Extract the [X, Y] coordinate from the center of the cell holding the provided text.  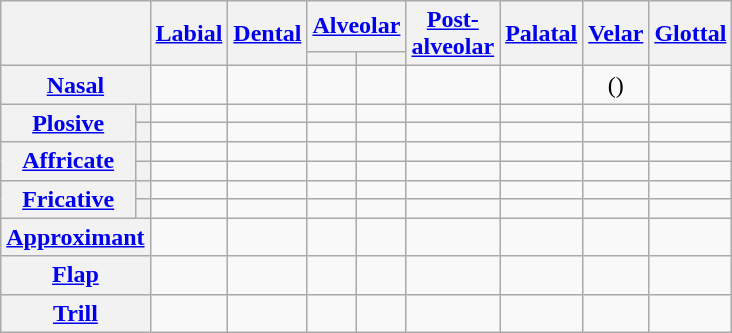
Trill [76, 313]
Labial [189, 34]
Glottal [690, 34]
Dental [268, 34]
Palatal [542, 34]
Nasal [76, 85]
Alveolar [356, 26]
Velar [616, 34]
Affricate [68, 161]
Post-alveolar [453, 34]
Flap [76, 275]
Plosive [68, 123]
() [616, 85]
Fricative [68, 199]
Approximant [76, 237]
